For the text-containing cell, return its midpoint in [X, Y] coordinate format. 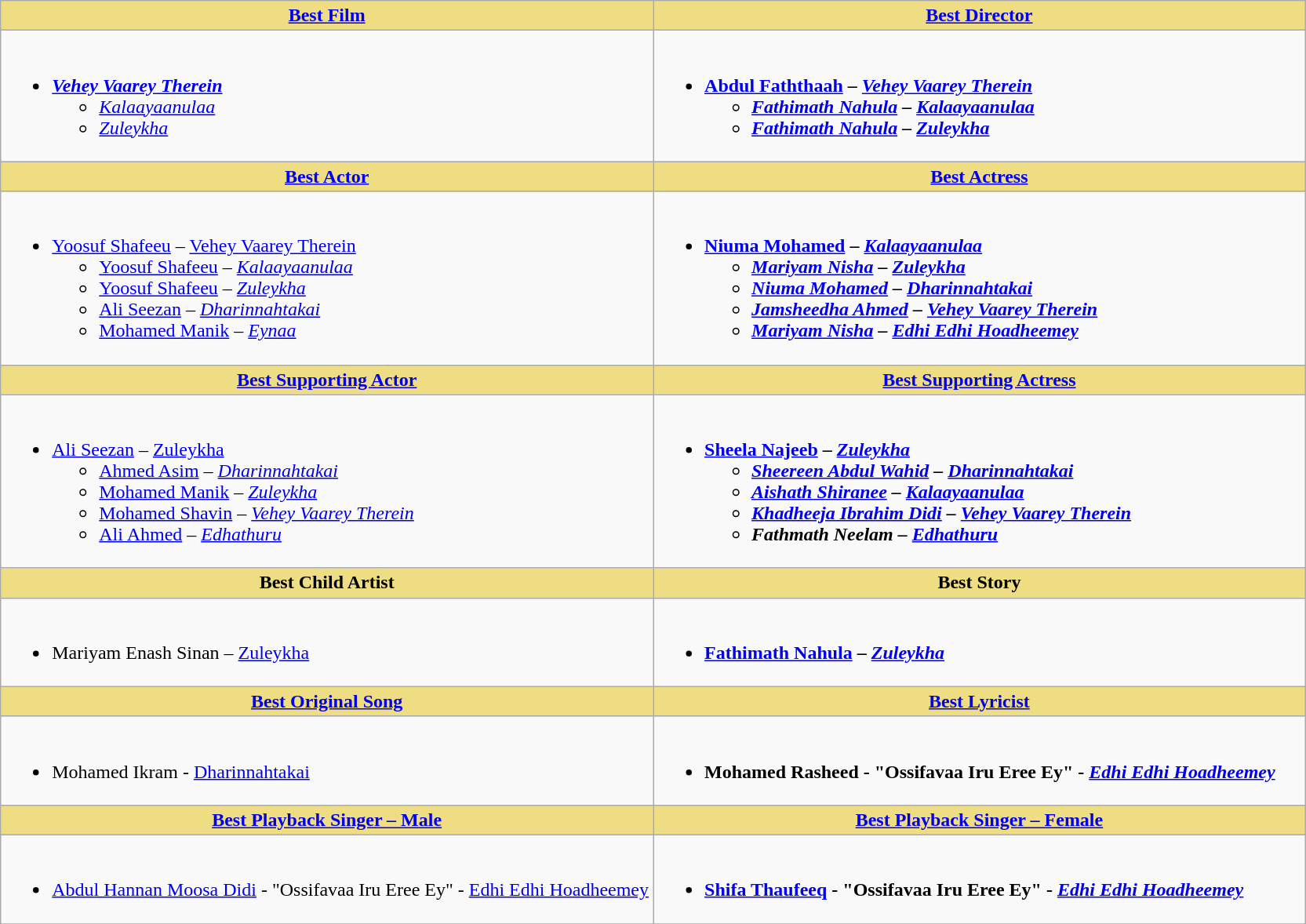
Vehey Vaarey ThereinKalaayaanulaaZuleykha [327, 96]
Mariyam Enash Sinan – Zuleykha [327, 642]
Best Supporting Actor [327, 380]
Best Playback Singer – Male [327, 820]
Best Playback Singer – Female [980, 820]
Shifa Thaufeeq - "Ossifavaa Iru Eree Ey" - Edhi Edhi Hoadheemey [980, 879]
Best Film [327, 16]
Best Original Song [327, 701]
Yoosuf Shafeeu – Vehey Vaarey ThereinYoosuf Shafeeu – KalaayaanulaaYoosuf Shafeeu – ZuleykhaAli Seezan – DharinnahtakaiMohamed Manik – Eynaa [327, 278]
Best Lyricist [980, 701]
Best Story [980, 583]
Abdul Faththaah – Vehey Vaarey ThereinFathimath Nahula – KalaayaanulaaFathimath Nahula – Zuleykha [980, 96]
Best Actor [327, 176]
Abdul Hannan Moosa Didi - "Ossifavaa Iru Eree Ey" - Edhi Edhi Hoadheemey [327, 879]
Best Actress [980, 176]
Best Director [980, 16]
Mohamed Ikram - Dharinnahtakai [327, 761]
Mohamed Rasheed - "Ossifavaa Iru Eree Ey" - Edhi Edhi Hoadheemey [980, 761]
Ali Seezan – ZuleykhaAhmed Asim – DharinnahtakaiMohamed Manik – ZuleykhaMohamed Shavin – Vehey Vaarey ThereinAli Ahmed – Edhathuru [327, 482]
Best Child Artist [327, 583]
Best Supporting Actress [980, 380]
Fathimath Nahula – Zuleykha [980, 642]
